Return the (x, y) coordinate for the center point of the cell that contains the specified text.  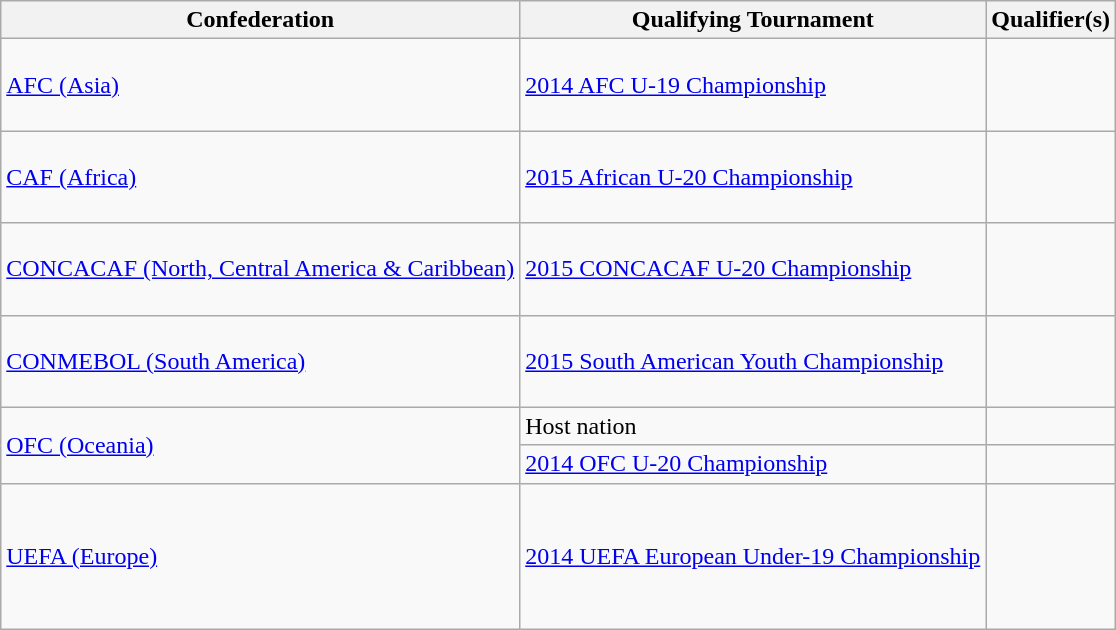
CONMEBOL (South America) (260, 361)
UEFA (Europe) (260, 556)
2015 South American Youth Championship (753, 361)
Confederation (260, 20)
2014 UEFA European Under-19 Championship (753, 556)
CAF (Africa) (260, 177)
Qualifier(s) (1051, 20)
AFC (Asia) (260, 85)
Host nation (753, 426)
2015 CONCACAF U-20 Championship (753, 269)
Qualifying Tournament (753, 20)
2015 African U-20 Championship (753, 177)
CONCACAF (North, Central America & Caribbean) (260, 269)
OFC (Oceania) (260, 445)
2014 OFC U-20 Championship (753, 464)
2014 AFC U-19 Championship (753, 85)
